Return [x, y] of the center of cell containing provided text 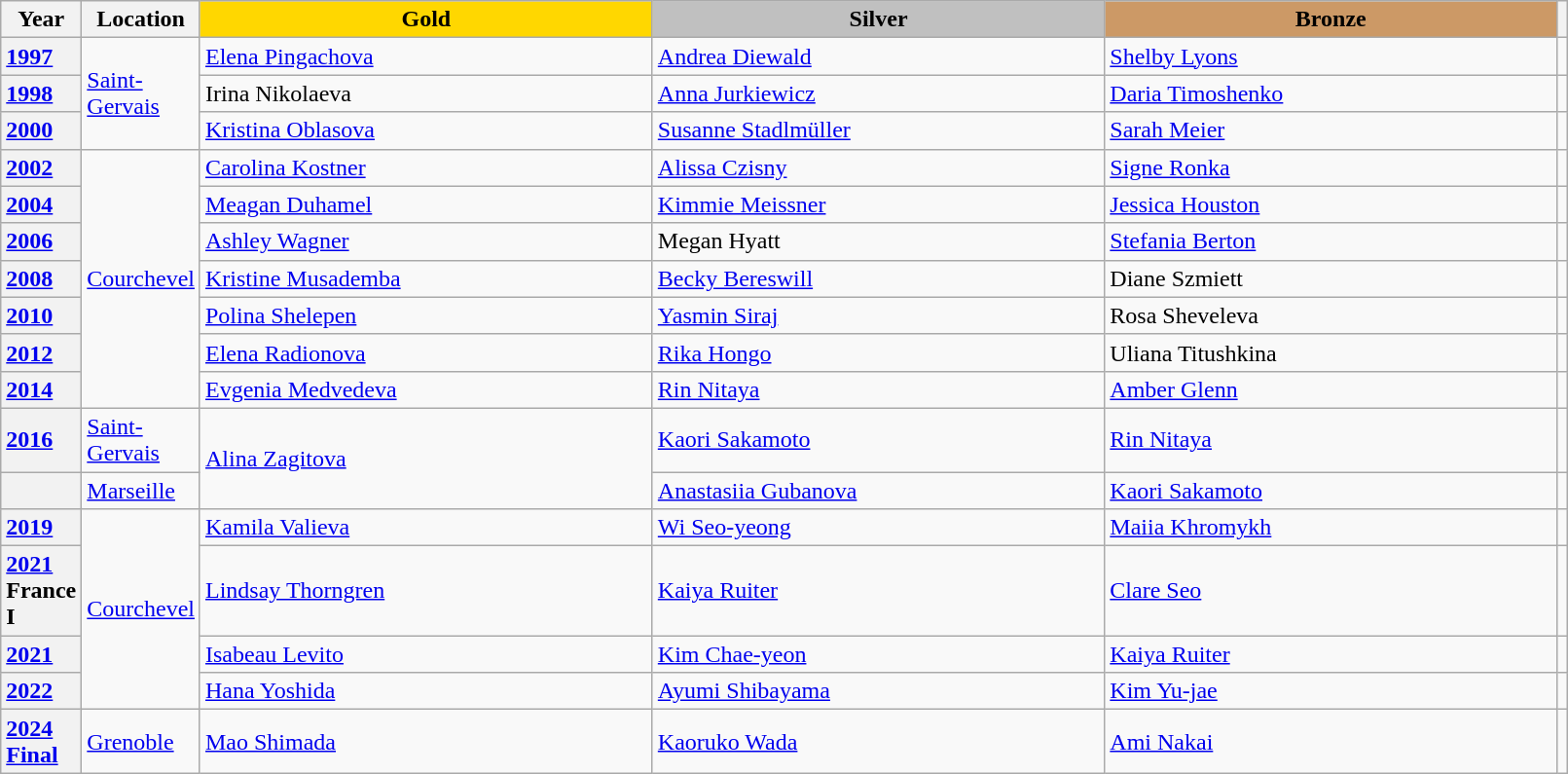
Becky Bereswill [878, 278]
Diane Szmiett [1331, 278]
1998 [41, 93]
2002 [41, 167]
2024 Final [41, 742]
Rosa Sheveleva [1331, 315]
Megan Hyatt [878, 241]
2021 [41, 654]
2014 [41, 389]
2000 [41, 130]
Mao Shimada [426, 742]
Bronze [1331, 19]
Meagan Duhamel [426, 204]
Grenoble [141, 742]
Amber Glenn [1331, 389]
Irina Nikolaeva [426, 93]
Elena Pingachova [426, 56]
Isabeau Levito [426, 654]
2012 [41, 352]
Ashley Wagner [426, 241]
Clare Seo [1331, 591]
Andrea Diewald [878, 56]
2004 [41, 204]
Ami Nakai [1331, 742]
Kimmie Meissner [878, 204]
Carolina Kostner [426, 167]
2010 [41, 315]
Ayumi Shibayama [878, 691]
Shelby Lyons [1331, 56]
Alissa Czisny [878, 167]
Alina Zagitova [426, 458]
Evgenia Medvedeva [426, 389]
Kamila Valieva [426, 528]
Sarah Meier [1331, 130]
Wi Seo-yeong [878, 528]
Gold [426, 19]
Stefania Berton [1331, 241]
2022 [41, 691]
Yasmin Siraj [878, 315]
2006 [41, 241]
Rika Hongo [878, 352]
Location [141, 19]
Uliana Titushkina [1331, 352]
1997 [41, 56]
2021France I [41, 591]
2019 [41, 528]
Signe Ronka [1331, 167]
Silver [878, 19]
Elena Radionova [426, 352]
Kim Yu-jae [1331, 691]
Anna Jurkiewicz [878, 93]
Maiia Khromykh [1331, 528]
Marseille [141, 490]
Daria Timoshenko [1331, 93]
Susanne Stadlmüller [878, 130]
2016 [41, 440]
Hana Yoshida [426, 691]
Jessica Houston [1331, 204]
2008 [41, 278]
Kaoruko Wada [878, 742]
Kim Chae-yeon [878, 654]
Kristine Musademba [426, 278]
Year [41, 19]
Polina Shelepen [426, 315]
Anastasiia Gubanova [878, 490]
Kristina Oblasova [426, 130]
Lindsay Thorngren [426, 591]
